Find where the given text appears and provide that cell's center as (X, Y) coordinate. 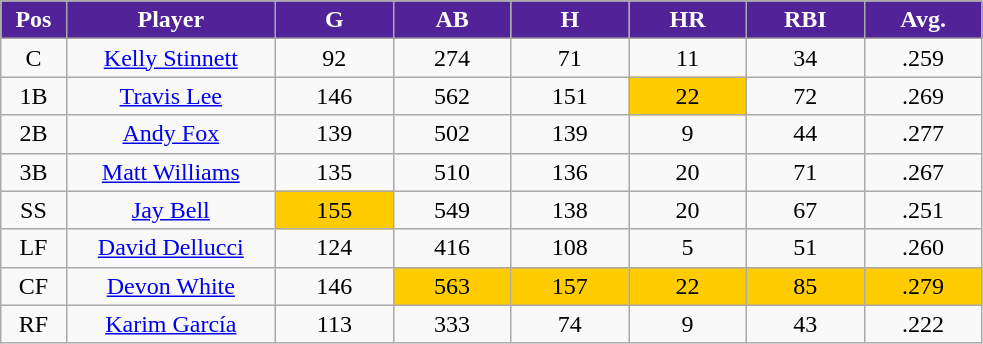
H (570, 20)
562 (452, 96)
RBI (805, 20)
11 (688, 58)
108 (570, 248)
44 (805, 134)
155 (334, 210)
Pos (34, 20)
67 (805, 210)
.269 (923, 96)
Devon White (170, 286)
.251 (923, 210)
333 (452, 324)
Karim García (170, 324)
Jay Bell (170, 210)
C (34, 58)
Kelly Stinnett (170, 58)
.267 (923, 172)
David Dellucci (170, 248)
SS (34, 210)
HR (688, 20)
92 (334, 58)
274 (452, 58)
416 (452, 248)
74 (570, 324)
Andy Fox (170, 134)
CF (34, 286)
2B (34, 134)
Avg. (923, 20)
72 (805, 96)
34 (805, 58)
151 (570, 96)
549 (452, 210)
RF (34, 324)
157 (570, 286)
124 (334, 248)
502 (452, 134)
.260 (923, 248)
510 (452, 172)
43 (805, 324)
138 (570, 210)
135 (334, 172)
1B (34, 96)
Matt Williams (170, 172)
5 (688, 248)
Player (170, 20)
.222 (923, 324)
LF (34, 248)
.279 (923, 286)
85 (805, 286)
.277 (923, 134)
.259 (923, 58)
AB (452, 20)
G (334, 20)
Travis Lee (170, 96)
3B (34, 172)
51 (805, 248)
113 (334, 324)
563 (452, 286)
136 (570, 172)
